Return the [X, Y] coordinate for the center point of the cell that contains the specified text.  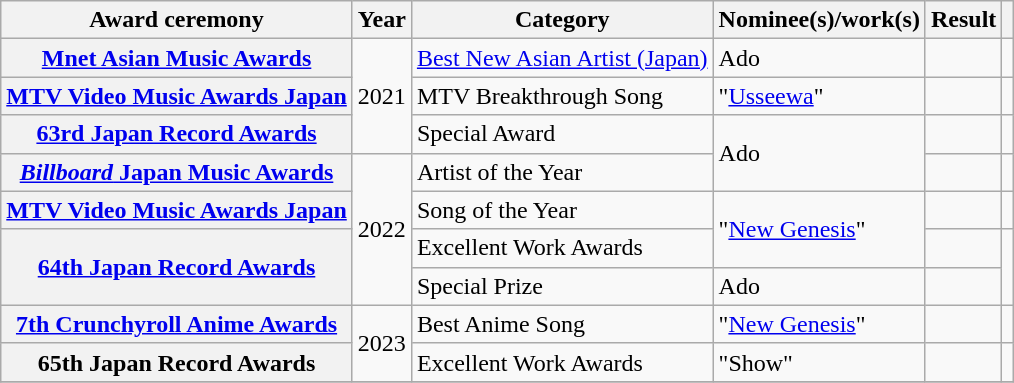
Special Award [562, 134]
Category [562, 20]
Award ceremony [177, 20]
Nominee(s)/work(s) [819, 20]
Result [963, 20]
Special Prize [562, 286]
Billboard Japan Music Awards [177, 172]
Artist of the Year [562, 172]
"Show" [819, 362]
Best New Asian Artist (Japan) [562, 58]
2022 [382, 229]
63rd Japan Record Awards [177, 134]
MTV Breakthrough Song [562, 96]
7th Crunchyroll Anime Awards [177, 324]
65th Japan Record Awards [177, 362]
2023 [382, 343]
Year [382, 20]
Mnet Asian Music Awards [177, 58]
"Usseewa" [819, 96]
64th Japan Record Awards [177, 267]
2021 [382, 96]
Song of the Year [562, 210]
Best Anime Song [562, 324]
